Extract the [x, y] coordinate from the center of the cell holding the provided text.  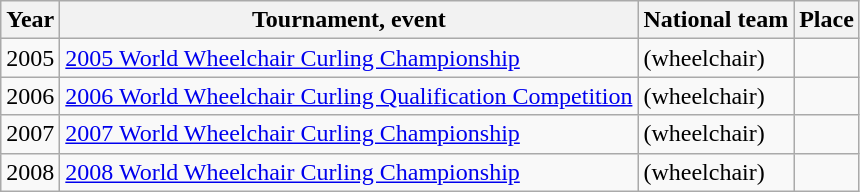
2006 World Wheelchair Curling Qualification Competition [349, 96]
2005 [30, 58]
2006 [30, 96]
Place [827, 20]
2005 World Wheelchair Curling Championship [349, 58]
Year [30, 20]
Tournament, event [349, 20]
2007 World Wheelchair Curling Championship [349, 134]
National team [716, 20]
2008 World Wheelchair Curling Championship [349, 172]
2008 [30, 172]
2007 [30, 134]
